Provide the [X, Y] coordinate of the cell's center where the given text is located.  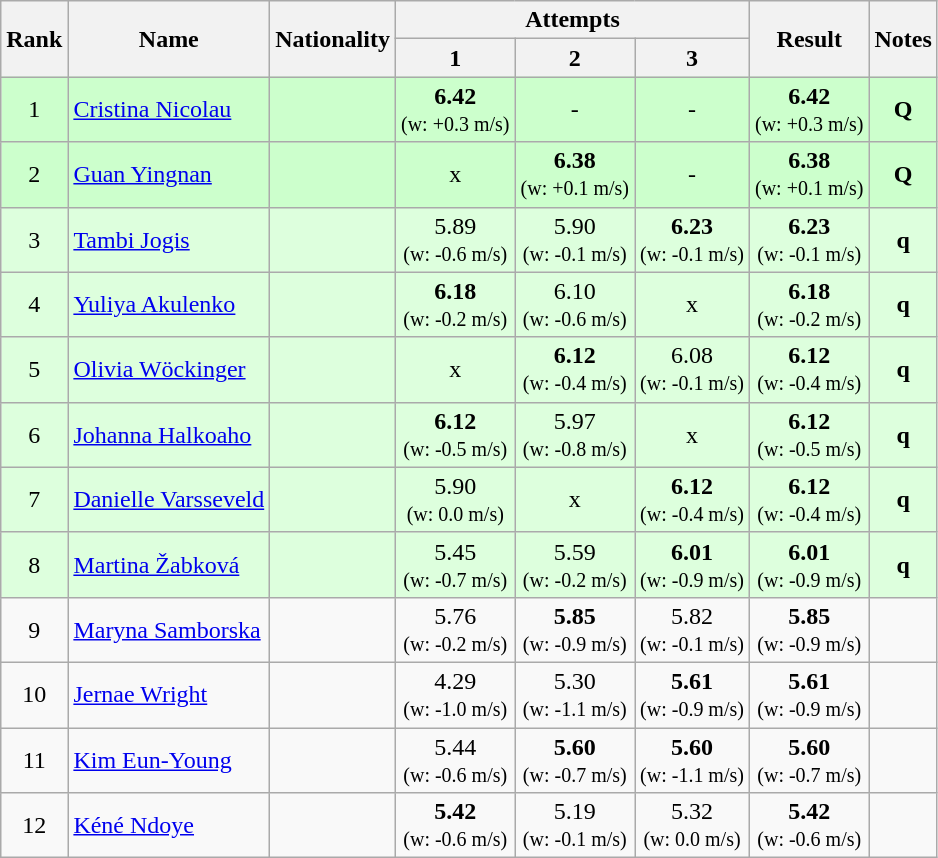
11 [34, 760]
Kim Eun-Young [169, 760]
5.60 (w: -0.7 m/s) [809, 760]
Tambi Jogis [169, 240]
5.76(w: -0.2 m/s) [455, 630]
5.32(w: 0.0 m/s) [692, 826]
5.90(w: -0.1 m/s) [575, 240]
Guan Yingnan [169, 174]
6.08(w: -0.1 m/s) [692, 370]
6.01(w: -0.9 m/s) [692, 564]
5.42(w: -0.6 m/s) [455, 826]
4 [34, 304]
10 [34, 694]
Attempts [572, 20]
5.85(w: -0.9 m/s) [575, 630]
5.19(w: -0.1 m/s) [575, 826]
5.61(w: -0.9 m/s) [692, 694]
5.61 (w: -0.9 m/s) [809, 694]
6.18(w: -0.2 m/s) [455, 304]
6.18 (w: -0.2 m/s) [809, 304]
5.30(w: -1.1 m/s) [575, 694]
Rank [34, 39]
5.85 (w: -0.9 m/s) [809, 630]
Danielle Varsseveld [169, 500]
4.29(w: -1.0 m/s) [455, 694]
5 [34, 370]
Kéné Ndoye [169, 826]
6.38(w: +0.1 m/s) [575, 174]
5.44(w: -0.6 m/s) [455, 760]
5.60(w: -1.1 m/s) [692, 760]
5.82(w: -0.1 m/s) [692, 630]
6.38 (w: +0.1 m/s) [809, 174]
8 [34, 564]
9 [34, 630]
5.60(w: -0.7 m/s) [575, 760]
5.90(w: 0.0 m/s) [455, 500]
Maryna Samborska [169, 630]
Olivia Wöckinger [169, 370]
Notes [903, 39]
6.42(w: +0.3 m/s) [455, 110]
6.12(w: -0.5 m/s) [455, 434]
6 [34, 434]
Johanna Halkoaho [169, 434]
Name [169, 39]
Yuliya Akulenko [169, 304]
6.23(w: -0.1 m/s) [692, 240]
Martina Žabková [169, 564]
6.12 (w: -0.5 m/s) [809, 434]
6.01 (w: -0.9 m/s) [809, 564]
5.59(w: -0.2 m/s) [575, 564]
Result [809, 39]
5.89(w: -0.6 m/s) [455, 240]
6.42 (w: +0.3 m/s) [809, 110]
12 [34, 826]
7 [34, 500]
Cristina Nicolau [169, 110]
Jernae Wright [169, 694]
5.45(w: -0.7 m/s) [455, 564]
6.23 (w: -0.1 m/s) [809, 240]
Nationality [333, 39]
5.42 (w: -0.6 m/s) [809, 826]
6.10(w: -0.6 m/s) [575, 304]
5.97(w: -0.8 m/s) [575, 434]
